Determine the [x, y] coordinate at the center of the cell enclosing the given text.  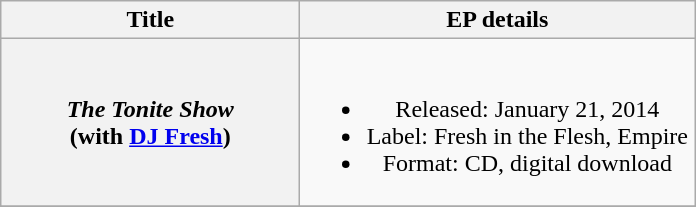
Released: January 21, 2014Label: Fresh in the Flesh, EmpireFormat: CD, digital download [498, 122]
EP details [498, 20]
Title [150, 20]
The Tonite Show(with DJ Fresh) [150, 122]
